Identify which cell holds the provided text, then report its [x, y] central coordinate. 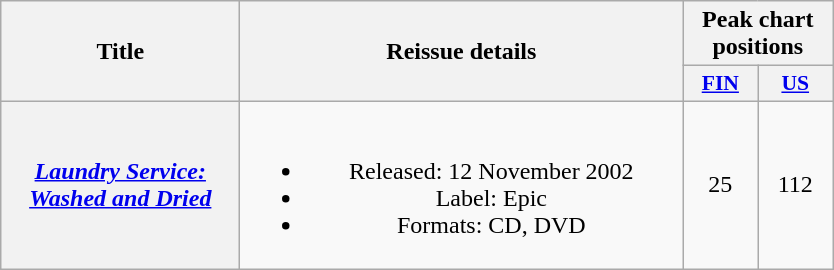
25 [720, 184]
112 [796, 184]
Title [120, 52]
Released: 12 November 2002Label: EpicFormats: CD, DVD [462, 184]
US [796, 84]
Laundry Service: Washed and Dried [120, 184]
FIN [720, 84]
Peak chart positions [758, 34]
Reissue details [462, 52]
